Determine the [x, y] coordinate at the center of the cell enclosing the given text.  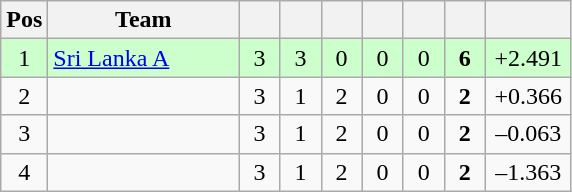
6 [464, 58]
–0.063 [528, 134]
Pos [24, 20]
+0.366 [528, 96]
–1.363 [528, 172]
+2.491 [528, 58]
Team [144, 20]
4 [24, 172]
Sri Lanka A [144, 58]
